Return [X, Y] of the center of cell containing provided text 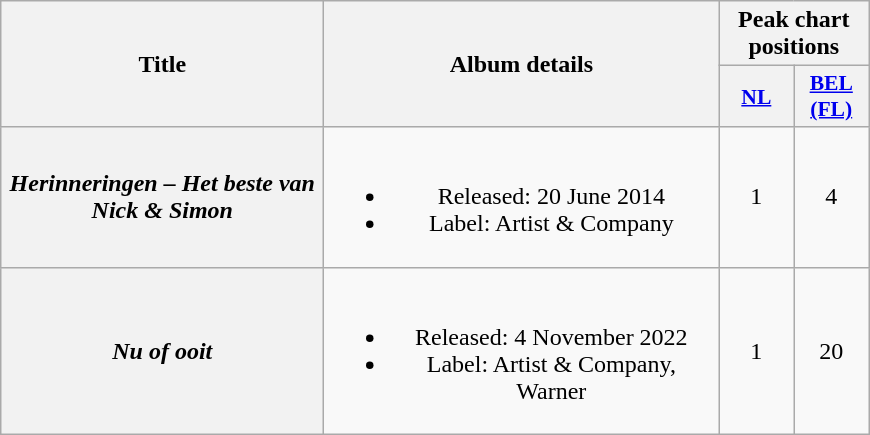
NL [756, 96]
Herinneringen – Het beste van Nick & Simon [162, 197]
20 [832, 350]
Nu of ooit [162, 350]
4 [832, 197]
Title [162, 64]
Released: 4 November 2022Label: Artist & Company, Warner [522, 350]
Album details [522, 64]
BEL(FL) [832, 96]
Peak chart positions [794, 34]
Released: 20 June 2014Label: Artist & Company [522, 197]
